Determine the (X, Y) coordinate at the center of the cell enclosing the given text.  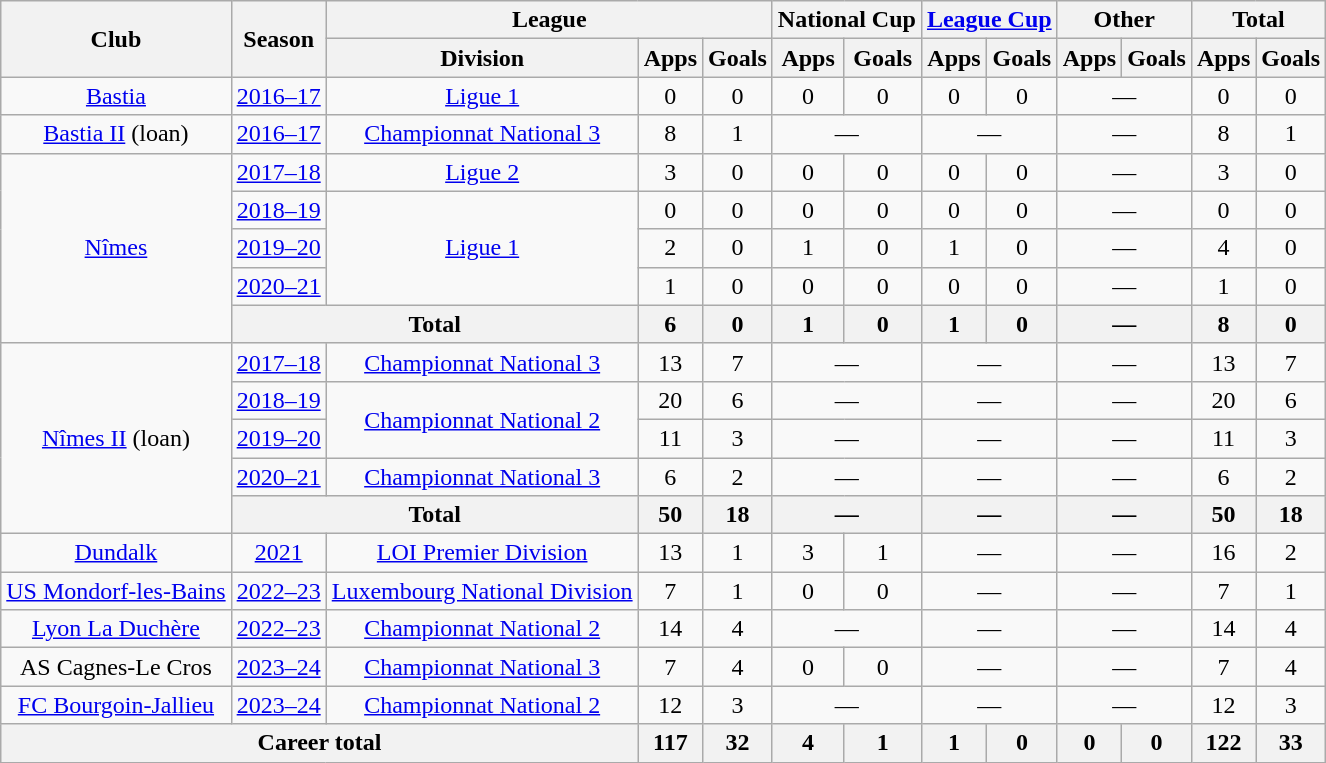
117 (670, 743)
US Mondorf-les-Bains (116, 591)
Nîmes (116, 248)
Career total (320, 743)
Dundalk (116, 553)
Bastia II (loan) (116, 134)
122 (1223, 743)
LOI Premier Division (482, 553)
League (549, 20)
2021 (278, 553)
32 (738, 743)
Season (278, 39)
FC Bourgoin-Jallieu (116, 705)
League Cup (989, 20)
National Cup (846, 20)
Luxembourg National Division (482, 591)
AS Cagnes-Le Cros (116, 667)
Ligue 2 (482, 172)
Division (482, 58)
16 (1223, 553)
Lyon La Duchère (116, 629)
Other (1124, 20)
33 (1291, 743)
Bastia (116, 96)
Club (116, 39)
Nîmes II (loan) (116, 438)
